Output the (X, Y) coordinate of the center of the cell containing the given text.  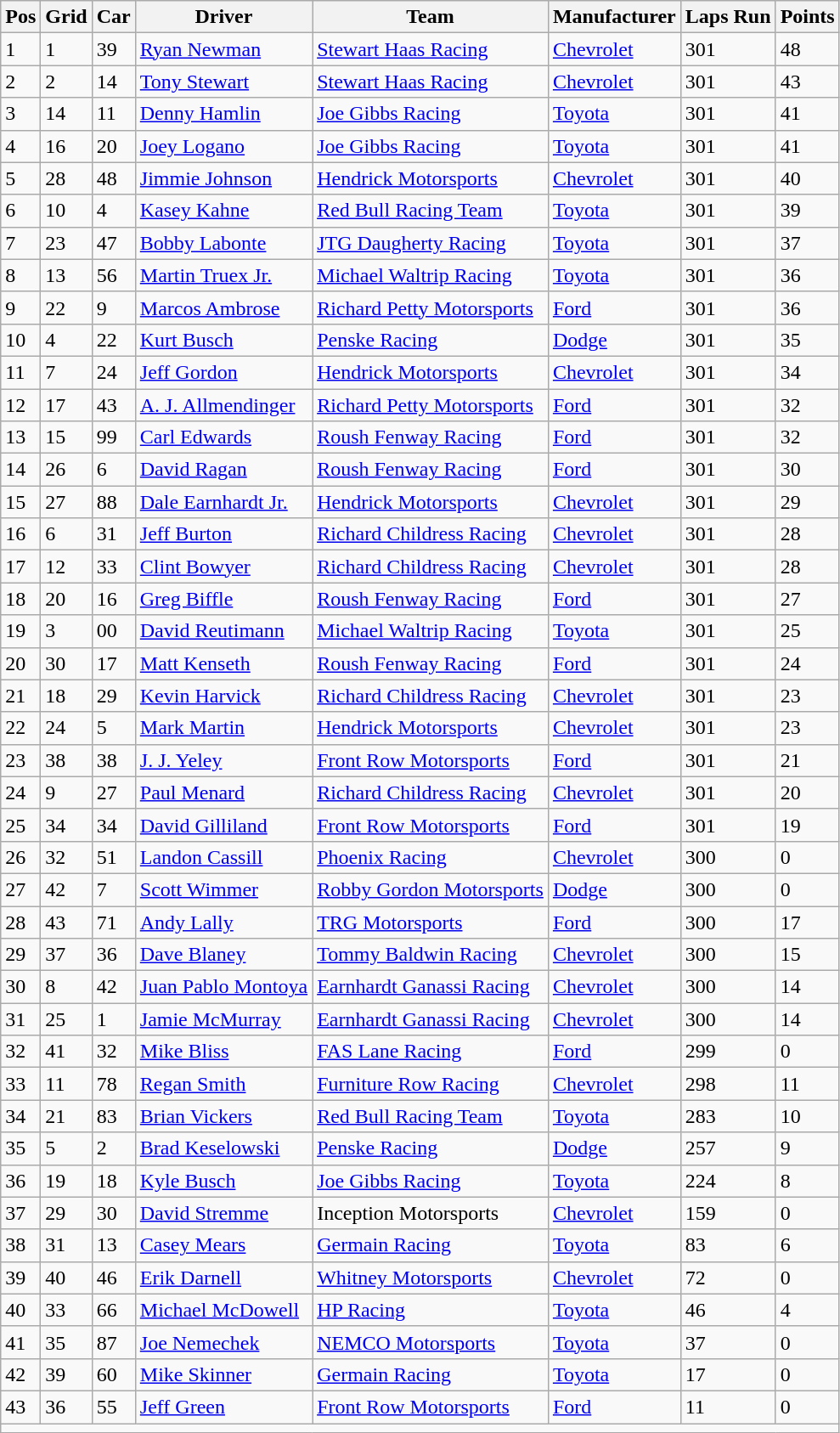
Team (431, 17)
Jeff Gordon (223, 372)
99 (114, 437)
Pos (20, 17)
Landon Cassill (223, 857)
TRG Motorsports (431, 922)
Tommy Baldwin Racing (431, 955)
Michael McDowell (223, 1310)
87 (114, 1342)
Dale Earnhardt Jr. (223, 502)
88 (114, 502)
51 (114, 857)
Bobby Labonte (223, 243)
Manufacturer (614, 17)
FAS Lane Racing (431, 1052)
Furniture Row Racing (431, 1084)
Regan Smith (223, 1084)
Brad Keselowski (223, 1148)
HP Racing (431, 1310)
Inception Motorsports (431, 1213)
Martin Truex Jr. (223, 275)
Joe Nemechek (223, 1342)
David Gilliland (223, 825)
J. J. Yeley (223, 760)
283 (728, 1116)
JTG Daugherty Racing (431, 243)
Kevin Harvick (223, 696)
Joey Logano (223, 146)
Robby Gordon Motorsports (431, 889)
Mike Skinner (223, 1374)
Points (807, 17)
A. J. Allmendinger (223, 405)
Car (114, 17)
Clint Bowyer (223, 567)
Mike Bliss (223, 1052)
Kyle Busch (223, 1181)
60 (114, 1374)
55 (114, 1407)
NEMCO Motorsports (431, 1342)
Whitney Motorsports (431, 1278)
Matt Kenseth (223, 663)
Erik Darnell (223, 1278)
David Stremme (223, 1213)
Grid (66, 17)
Jeff Burton (223, 534)
159 (728, 1213)
56 (114, 275)
47 (114, 243)
Kurt Busch (223, 340)
298 (728, 1084)
Laps Run (728, 17)
Marcos Ambrose (223, 307)
David Ragan (223, 470)
Carl Edwards (223, 437)
Casey Mears (223, 1245)
Ryan Newman (223, 49)
Dave Blaney (223, 955)
Driver (223, 17)
Greg Biffle (223, 599)
Phoenix Racing (431, 857)
Juan Pablo Montoya (223, 987)
Scott Wimmer (223, 889)
72 (728, 1278)
Kasey Kahne (223, 211)
Mark Martin (223, 728)
78 (114, 1084)
Jamie McMurray (223, 1019)
Tony Stewart (223, 82)
Andy Lally (223, 922)
00 (114, 631)
Jeff Green (223, 1407)
Jimmie Johnson (223, 178)
224 (728, 1181)
66 (114, 1310)
Paul Menard (223, 793)
David Reutimann (223, 631)
Brian Vickers (223, 1116)
Denny Hamlin (223, 114)
257 (728, 1148)
71 (114, 922)
299 (728, 1052)
